Locate the cell with the specified text and output its (X, Y) center coordinate. 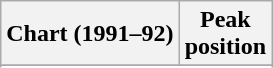
Chart (1991–92) (90, 34)
Peakposition (225, 34)
